From the cell containing the given text, extract its center point as (x, y) coordinate. 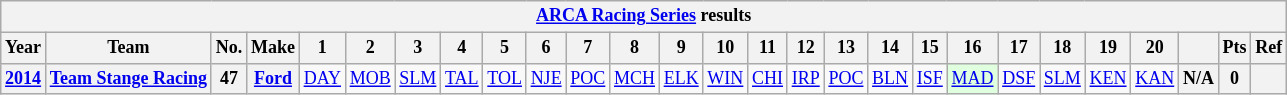
DAY (322, 78)
Team (128, 48)
KAN (1155, 78)
Pts (1234, 48)
ELK (681, 78)
BLN (890, 78)
KEN (1108, 78)
1 (322, 48)
ARCA Racing Series results (644, 16)
14 (890, 48)
15 (930, 48)
Ref (1269, 48)
47 (228, 78)
6 (546, 48)
19 (1108, 48)
NJE (546, 78)
9 (681, 48)
12 (806, 48)
18 (1063, 48)
13 (846, 48)
WIN (726, 78)
8 (635, 48)
MCH (635, 78)
Year (24, 48)
11 (768, 48)
No. (228, 48)
17 (1019, 48)
DSF (1019, 78)
Make (274, 48)
MOB (370, 78)
4 (462, 48)
16 (972, 48)
3 (418, 48)
2014 (24, 78)
ISF (930, 78)
0 (1234, 78)
5 (504, 48)
TAL (462, 78)
CHI (768, 78)
20 (1155, 48)
Team Stange Racing (128, 78)
7 (588, 48)
2 (370, 48)
TOL (504, 78)
MAD (972, 78)
N/A (1199, 78)
IRP (806, 78)
10 (726, 48)
Ford (274, 78)
